Capture the cell that displays the provided text and extract its [X, Y] central coordinate. 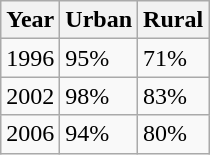
98% [99, 96]
80% [174, 134]
95% [99, 58]
Rural [174, 20]
94% [99, 134]
83% [174, 96]
2006 [30, 134]
Urban [99, 20]
1996 [30, 58]
Year [30, 20]
71% [174, 58]
2002 [30, 96]
